Pinpoint the cell where the given text exists, returning its [x, y] midpoint coordinate. 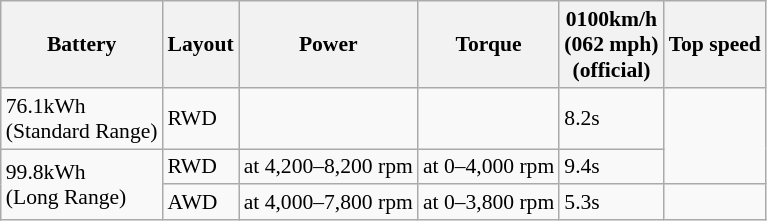
Battery [82, 44]
at 0–3,800 rpm [488, 203]
Torque [488, 44]
76.1kWh(Standard Range) [82, 118]
at 4,000–7,800 rpm [328, 203]
Top speed [715, 44]
9.4s [611, 167]
8.2s [611, 118]
at 0–4,000 rpm [488, 167]
Layout [201, 44]
at 4,200–8,200 rpm [328, 167]
Power [328, 44]
0100km/h(062 mph)(official) [611, 44]
AWD [201, 203]
5.3s [611, 203]
99.8kWh(Long Range) [82, 184]
